Search for the cell housing the specified text and yield its (X, Y) center coordinate. 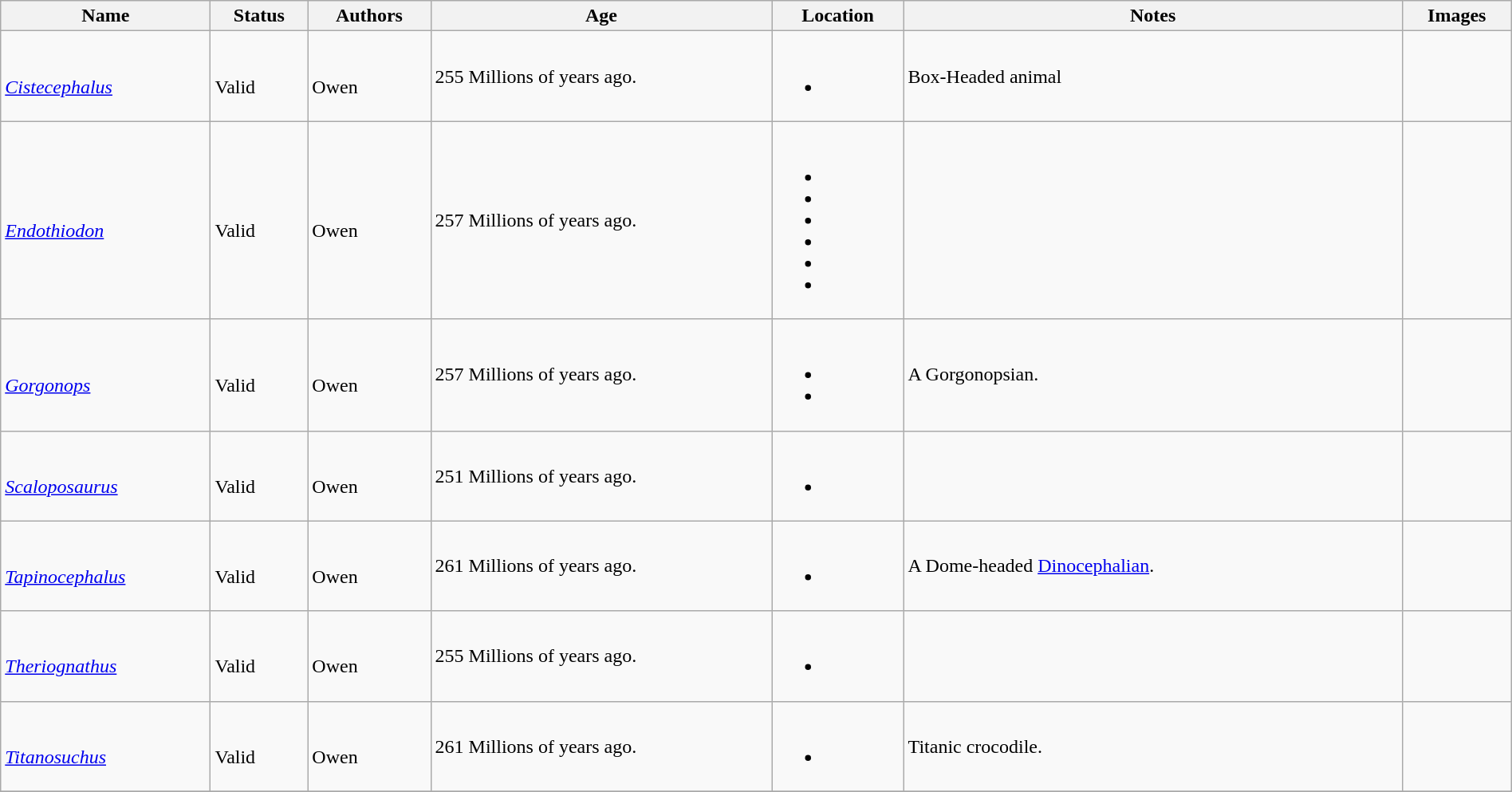
Cistecephalus (105, 77)
Name (105, 16)
Scaloposaurus (105, 475)
Location (837, 16)
Titanic crocodile. (1153, 747)
Box-Headed animal (1153, 77)
Tapinocephalus (105, 566)
Theriognathus (105, 656)
Gorgonops (105, 375)
Authors (369, 16)
Images (1456, 16)
A Dome-headed Dinocephalian. (1153, 566)
Endothiodon (105, 220)
A Gorgonopsian. (1153, 375)
Notes (1153, 16)
Status (259, 16)
Titanosuchus (105, 747)
251 Millions of years ago. (601, 475)
Age (601, 16)
